Capture the cell that displays the provided text and extract its [X, Y] central coordinate. 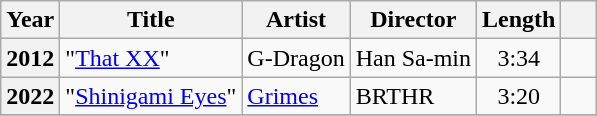
"That XX" [151, 58]
Length [519, 20]
Grimes [296, 96]
Year [30, 20]
Han Sa-min [413, 58]
"Shinigami Eyes" [151, 96]
2022 [30, 96]
BRTHR [413, 96]
Artist [296, 20]
G-Dragon [296, 58]
3:34 [519, 58]
Director [413, 20]
Title [151, 20]
3:20 [519, 96]
2012 [30, 58]
